Locate the cell with the specified text and output its [x, y] center coordinate. 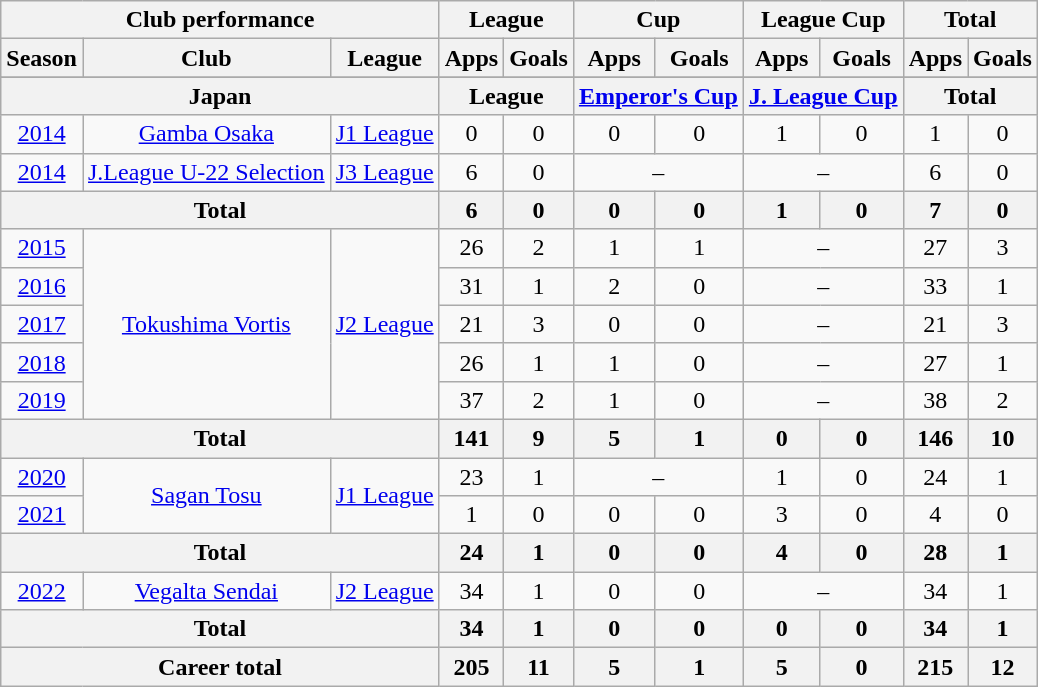
37 [471, 400]
Career total [220, 667]
2018 [42, 362]
12 [1003, 667]
J. League Cup [823, 96]
146 [935, 438]
J3 League [384, 172]
Sagan Tosu [206, 496]
2022 [42, 591]
Emperor's Cup [658, 96]
Gamba Osaka [206, 134]
2017 [42, 324]
38 [935, 400]
7 [935, 210]
Season [42, 58]
10 [1003, 438]
Japan [220, 96]
205 [471, 667]
11 [539, 667]
23 [471, 477]
28 [935, 553]
Club [206, 58]
31 [471, 286]
9 [539, 438]
2019 [42, 400]
215 [935, 667]
2020 [42, 477]
Club performance [220, 20]
J.League U-22 Selection [206, 172]
2016 [42, 286]
33 [935, 286]
Tokushima Vortis [206, 324]
2021 [42, 515]
Vegalta Sendai [206, 591]
141 [471, 438]
Cup [658, 20]
2015 [42, 248]
League Cup [823, 20]
